From the cell containing the given text, extract its center point as [x, y] coordinate. 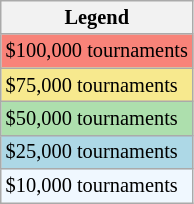
$25,000 tournaments [97, 152]
$100,000 tournaments [97, 51]
Legend [97, 17]
$75,000 tournaments [97, 85]
$50,000 tournaments [97, 118]
$10,000 tournaments [97, 186]
